Capture the cell that displays the provided text and extract its (X, Y) central coordinate. 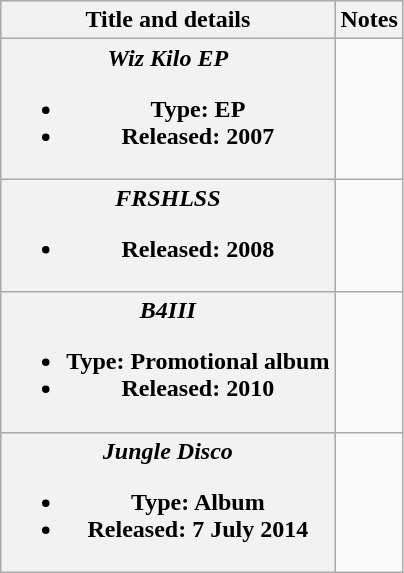
B4IIIType: Promotional albumReleased: 2010 (168, 362)
Wiz Kilo EPType: EPReleased: 2007 (168, 109)
FRSHLSSReleased: 2008 (168, 236)
Notes (369, 20)
Jungle Disco Type: AlbumReleased: 7 July 2014 (168, 502)
Title and details (168, 20)
